Return (x, y) of the center of cell containing provided text 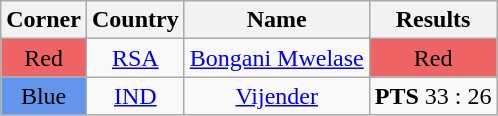
RSA (135, 58)
Results (433, 20)
Name (276, 20)
Bongani Mwelase (276, 58)
PTS 33 : 26 (433, 96)
IND (135, 96)
Vijender (276, 96)
Blue (44, 96)
Corner (44, 20)
Country (135, 20)
